Identify which cell holds the provided text, then report its (X, Y) central coordinate. 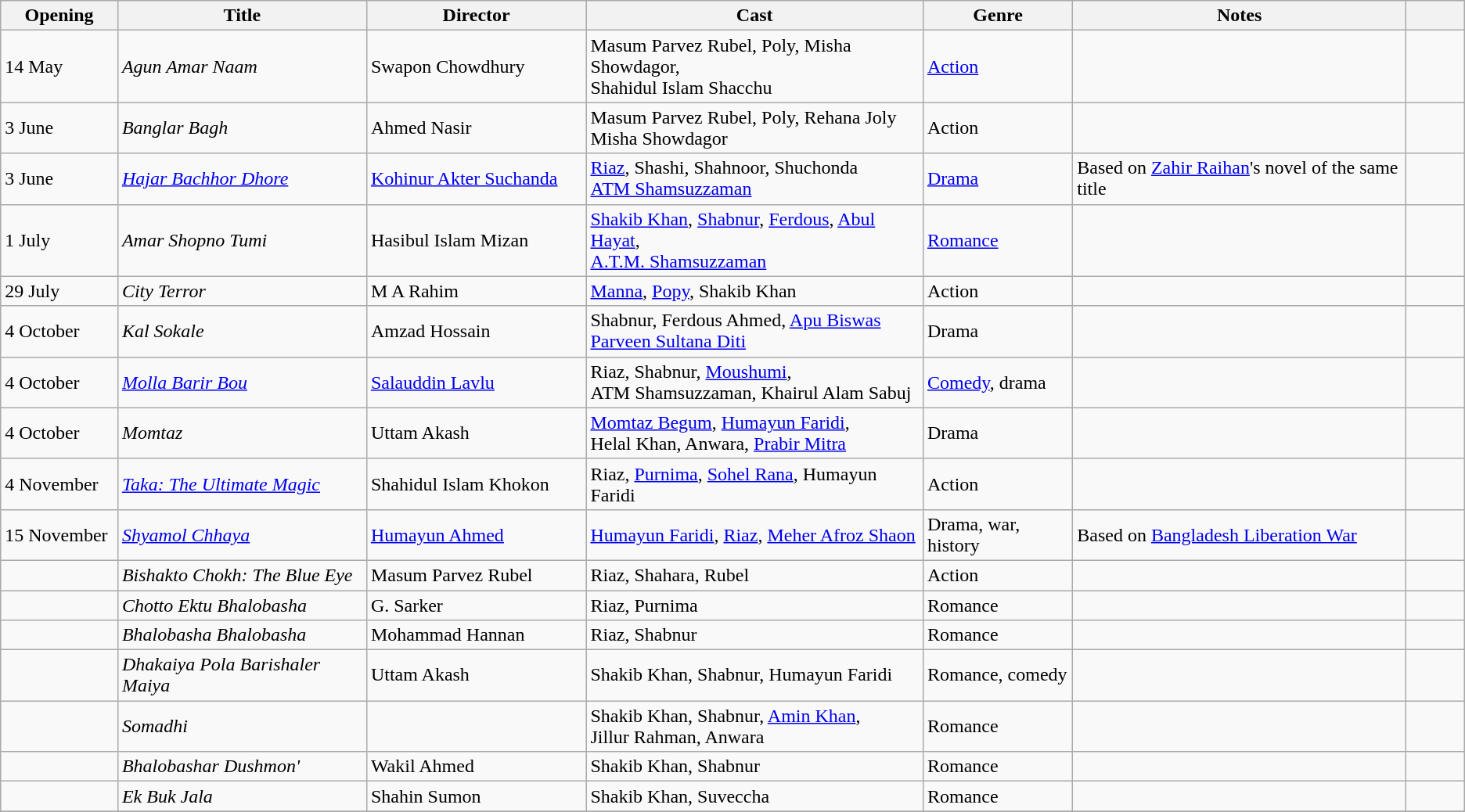
Masum Parvez Rubel (476, 575)
Banglar Bagh (242, 128)
Riaz, Purnima, Sohel Rana, Humayun Faridi (754, 483)
Kal Sokale (242, 332)
City Terror (242, 291)
Shyamol Chhaya (242, 535)
Humayun Ahmed (476, 535)
Shahidul Islam Khokon (476, 483)
Ahmed Nasir (476, 128)
M A Rahim (476, 291)
Agun Amar Naam (242, 66)
4 November (59, 483)
Mohammad Hannan (476, 635)
Based on Zahir Raihan's novel of the same title (1240, 178)
Director (476, 16)
Amzad Hossain (476, 332)
Kohinur Akter Suchanda (476, 178)
Dhakaiya Pola Barishaler Maiya (242, 676)
Comedy, drama (997, 382)
Bhalobashar Dushmon' (242, 767)
Shahin Sumon (476, 796)
Humayun Faridi, Riaz, Meher Afroz Shaon (754, 535)
Riaz, Shahara, Rubel (754, 575)
Hasibul Islam Mizan (476, 240)
Masum Parvez Rubel, Poly, Rehana Joly Misha Showdagor (754, 128)
G. Sarker (476, 605)
Salauddin Lavlu (476, 382)
29 July (59, 291)
Swapon Chowdhury (476, 66)
15 November (59, 535)
Ek Buk Jala (242, 796)
Masum Parvez Rubel, Poly, Misha Showdagor, Shahidul Islam Shacchu (754, 66)
Shabnur, Ferdous Ahmed, Apu Biswas Parveen Sultana Diti (754, 332)
Wakil Ahmed (476, 767)
Riaz, Shabnur (754, 635)
Momtaz Begum, Humayun Faridi, Helal Khan, Anwara, Prabir Mitra (754, 433)
Riaz, Purnima (754, 605)
Momtaz (242, 433)
14 May (59, 66)
Hajar Bachhor Dhore (242, 178)
Romance, comedy (997, 676)
Drama, war, history (997, 535)
Taka: The Ultimate Magic (242, 483)
Shakib Khan, Shabnur, Amin Khan, Jillur Rahman, Anwara (754, 726)
Manna, Popy, Shakib Khan (754, 291)
Shakib Khan, Shabnur (754, 767)
Bishakto Chokh: The Blue Eye (242, 575)
Shakib Khan, Shabnur, Humayun Faridi (754, 676)
Chotto Ektu Bhalobasha (242, 605)
Shakib Khan, Suveccha (754, 796)
1 July (59, 240)
Molla Barir Bou (242, 382)
Shakib Khan, Shabnur, Ferdous, Abul Hayat, A.T.M. Shamsuzzaman (754, 240)
Notes (1240, 16)
Genre (997, 16)
Riaz, Shabnur, Moushumi, ATM Shamsuzzaman, Khairul Alam Sabuj (754, 382)
Opening (59, 16)
Amar Shopno Tumi (242, 240)
Title (242, 16)
Somadhi (242, 726)
Bhalobasha Bhalobasha (242, 635)
Cast (754, 16)
Riaz, Shashi, Shahnoor, Shuchonda ATM Shamsuzzaman (754, 178)
Based on Bangladesh Liberation War (1240, 535)
